Locate the cell with the specified text and output its [x, y] center coordinate. 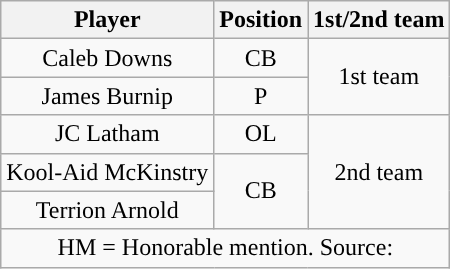
James Burnip [108, 96]
Kool-Aid McKinstry [108, 172]
Position [261, 20]
HM = Honorable mention. Source: [226, 248]
Terrion Arnold [108, 210]
Caleb Downs [108, 58]
2nd team [379, 172]
P [261, 96]
Player [108, 20]
JC Latham [108, 134]
1st/2nd team [379, 20]
1st team [379, 77]
OL [261, 134]
